Locate the cell with the specified text and output its (X, Y) center coordinate. 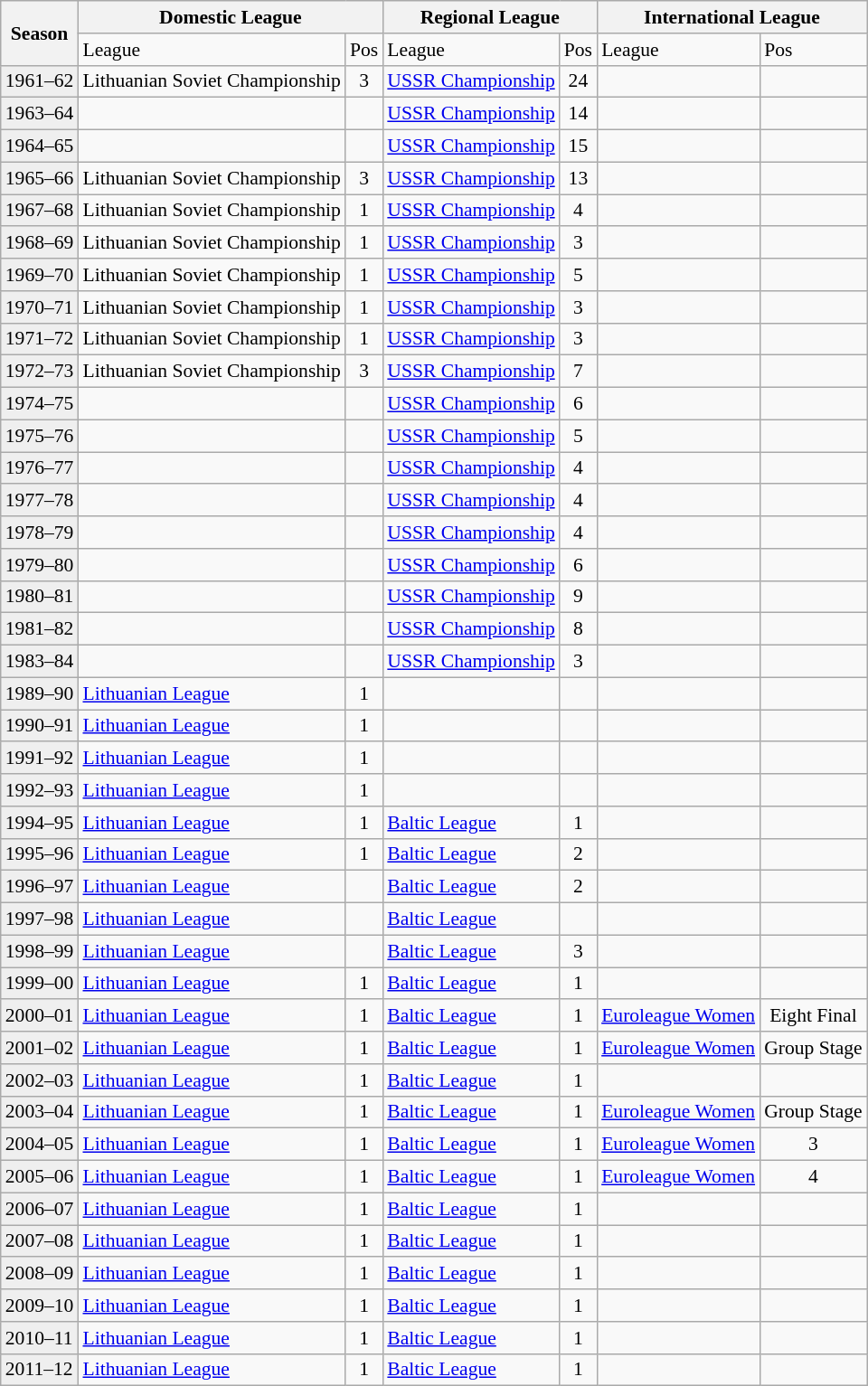
14 (579, 114)
1997–98 (40, 919)
1978–79 (40, 533)
1995–96 (40, 854)
2002–03 (40, 1080)
1996–97 (40, 887)
7 (579, 372)
International League (732, 17)
24 (579, 81)
2011–12 (40, 1370)
1989–90 (40, 693)
1969–70 (40, 275)
1991–92 (40, 759)
9 (579, 597)
2008–09 (40, 1274)
1975–76 (40, 436)
15 (579, 146)
1972–73 (40, 372)
1980–81 (40, 597)
13 (579, 178)
1994–95 (40, 823)
2010–11 (40, 1338)
2003–04 (40, 1112)
1967–68 (40, 211)
Domestic League (230, 17)
1998–99 (40, 951)
2005–06 (40, 1177)
1990–91 (40, 726)
1976–77 (40, 468)
Season (40, 33)
1970–71 (40, 307)
1999–00 (40, 984)
Regional League (490, 17)
1965–66 (40, 178)
2009–10 (40, 1306)
1968–69 (40, 243)
1992–93 (40, 790)
1979–80 (40, 565)
Eight Final (814, 1016)
8 (579, 629)
1974–75 (40, 404)
1964–65 (40, 146)
2004–05 (40, 1145)
2007–08 (40, 1241)
1983–84 (40, 662)
1971–72 (40, 339)
1963–64 (40, 114)
1981–82 (40, 629)
2001–02 (40, 1048)
2006–07 (40, 1209)
2000–01 (40, 1016)
1961–62 (40, 81)
1977–78 (40, 501)
